Output the (X, Y) coordinate of the center of the cell containing the given text.  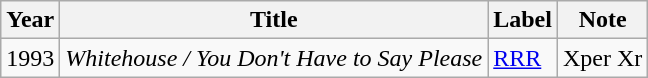
Note (602, 20)
1993 (30, 58)
Title (274, 20)
Label (523, 20)
Xper Xr (602, 58)
Whitehouse / You Don't Have to Say Please (274, 58)
Year (30, 20)
RRR (523, 58)
